Identify which cell holds the provided text, then report its [X, Y] central coordinate. 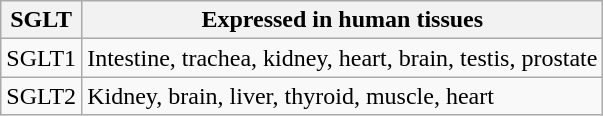
SGLT1 [42, 58]
Intestine, trachea, kidney, heart, brain, testis, prostate [342, 58]
SGLT [42, 20]
SGLT2 [42, 96]
Kidney, brain, liver, thyroid, muscle, heart [342, 96]
Expressed in human tissues [342, 20]
